Return the [x, y] coordinate for the center point of the cell that contains the specified text.  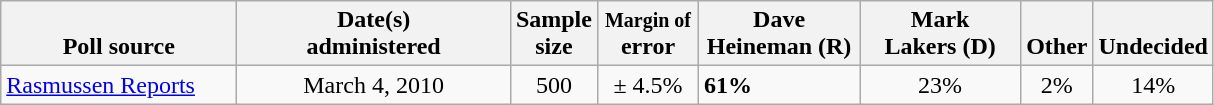
23% [940, 85]
MarkLakers (D) [940, 34]
14% [1153, 85]
Other [1057, 34]
Undecided [1153, 34]
March 4, 2010 [374, 85]
DaveHeineman (R) [780, 34]
± 4.5% [648, 85]
500 [554, 85]
Poll source [119, 34]
2% [1057, 85]
Samplesize [554, 34]
Rasmussen Reports [119, 85]
Margin oferror [648, 34]
Date(s)administered [374, 34]
61% [780, 85]
